For the text-containing cell, return its midpoint in (x, y) coordinate format. 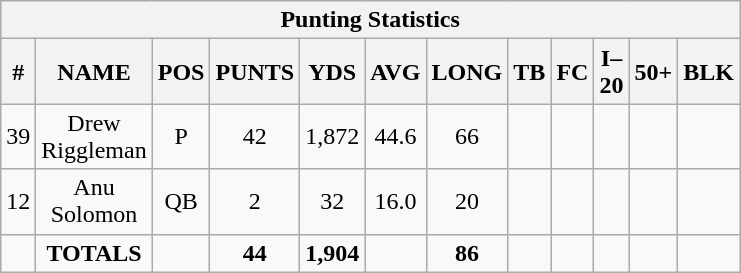
BLK (709, 72)
P (181, 136)
44 (255, 253)
Punting Statistics (370, 20)
2 (255, 202)
TOTALS (94, 253)
AVG (396, 72)
TB (530, 72)
44.6 (396, 136)
FC (572, 72)
Anu Solomon (94, 202)
YDS (332, 72)
# (18, 72)
PUNTS (255, 72)
66 (467, 136)
12 (18, 202)
50+ (654, 72)
20 (467, 202)
1,904 (332, 253)
LONG (467, 72)
16.0 (396, 202)
POS (181, 72)
42 (255, 136)
NAME (94, 72)
I–20 (612, 72)
1,872 (332, 136)
32 (332, 202)
86 (467, 253)
Drew Riggleman (94, 136)
QB (181, 202)
39 (18, 136)
